Output the [X, Y] coordinate of the center of the cell containing the given text.  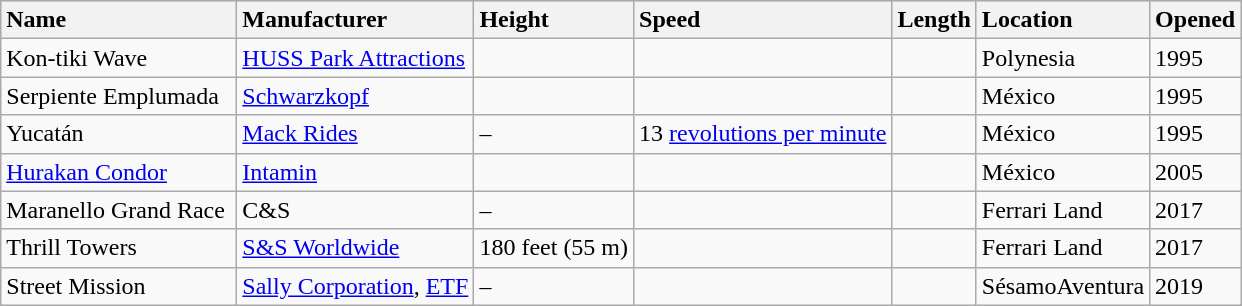
Kon-tiki Wave [119, 58]
Opened [1196, 20]
SésamoAventura [1062, 286]
Hurakan Condor [119, 172]
HUSS Park Attractions [356, 58]
Maranello Grand Race [119, 210]
2019 [1196, 286]
Height [554, 20]
Intamin [356, 172]
S&S Worldwide [356, 248]
2005 [1196, 172]
Schwarzkopf [356, 96]
Street Mission [119, 286]
Length [934, 20]
Polynesia [1062, 58]
Manufacturer [356, 20]
Name [119, 20]
13 revolutions per minute [763, 134]
Sally Corporation, ETF [356, 286]
Speed [763, 20]
Mack Rides [356, 134]
Thrill Towers [119, 248]
Location [1062, 20]
C&S [356, 210]
Serpiente Emplumada [119, 96]
Yucatán [119, 134]
180 feet (55 m) [554, 248]
